Search for the cell housing the specified text and yield its [x, y] center coordinate. 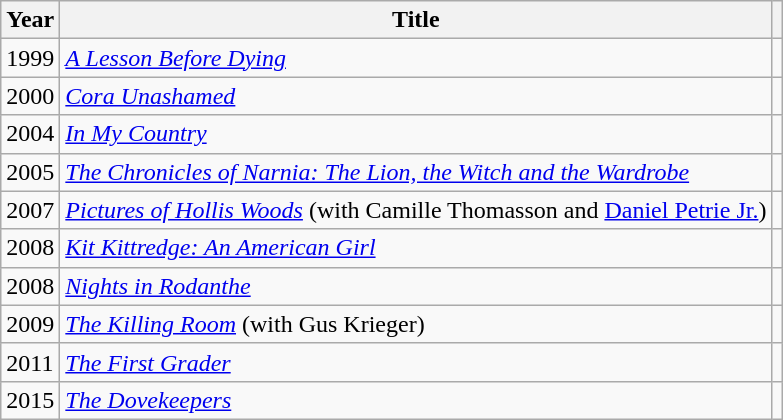
Year [30, 20]
Title [416, 20]
The Dovekeepers [416, 400]
1999 [30, 58]
Pictures of Hollis Woods (with Camille Thomasson and Daniel Petrie Jr.) [416, 210]
The First Grader [416, 362]
The Killing Room (with Gus Krieger) [416, 324]
2011 [30, 362]
In My Country [416, 134]
2005 [30, 172]
2004 [30, 134]
2007 [30, 210]
Kit Kittredge: An American Girl [416, 248]
Nights in Rodanthe [416, 286]
A Lesson Before Dying [416, 58]
2009 [30, 324]
2015 [30, 400]
The Chronicles of Narnia: The Lion, the Witch and the Wardrobe [416, 172]
2000 [30, 96]
Cora Unashamed [416, 96]
